Output the [X, Y] coordinate of the center of the cell containing the given text.  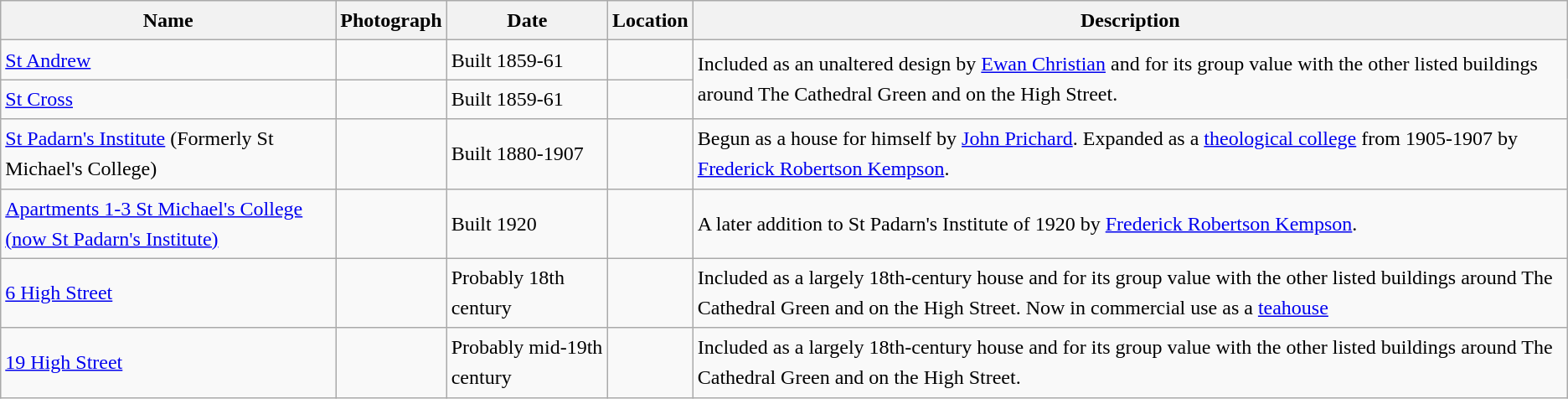
Built 1920 [527, 223]
19 High Street [168, 362]
Probably 18th century [527, 293]
Apartments 1-3 St Michael's College (now St Padarn's Institute) [168, 223]
Name [168, 20]
Probably mid-19th century [527, 362]
Description [1130, 20]
St Andrew [168, 60]
St Cross [168, 99]
6 High Street [168, 293]
St Padarn's Institute (Formerly St Michael's College) [168, 154]
Included as a largely 18th-century house and for its group value with the other listed buildings around The Cathedral Green and on the High Street. [1130, 362]
A later addition to St Padarn's Institute of 1920 by Frederick Robertson Kempson. [1130, 223]
Photograph [391, 20]
Built 1880-1907 [527, 154]
Location [651, 20]
Begun as a house for himself by John Prichard. Expanded as a theological college from 1905-1907 by Frederick Robertson Kempson. [1130, 154]
Date [527, 20]
